Pinpoint the cell where the given text exists, returning its [x, y] midpoint coordinate. 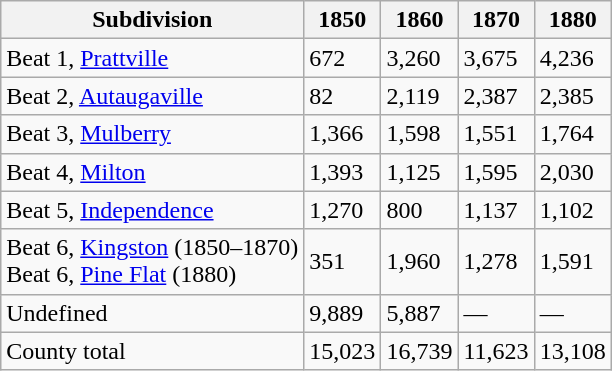
13,108 [572, 351]
5,887 [420, 313]
1,598 [420, 134]
16,739 [420, 351]
2,030 [572, 172]
3,675 [496, 58]
1,595 [496, 172]
1,551 [496, 134]
3,260 [420, 58]
1850 [342, 20]
1,764 [572, 134]
15,023 [342, 351]
1,270 [342, 210]
4,236 [572, 58]
351 [342, 262]
9,889 [342, 313]
Beat 5, Independence [152, 210]
1,366 [342, 134]
1,125 [420, 172]
11,623 [496, 351]
Subdivision [152, 20]
1,960 [420, 262]
Undefined [152, 313]
2,385 [572, 96]
1870 [496, 20]
1,278 [496, 262]
1,591 [572, 262]
2,119 [420, 96]
1,393 [342, 172]
672 [342, 58]
Beat 3, Mulberry [152, 134]
1860 [420, 20]
Beat 1, Prattville [152, 58]
1,102 [572, 210]
2,387 [496, 96]
Beat 2, Autaugaville [152, 96]
1,137 [496, 210]
County total [152, 351]
Beat 6, Kingston (1850–1870)Beat 6, Pine Flat (1880) [152, 262]
82 [342, 96]
800 [420, 210]
Beat 4, Milton [152, 172]
1880 [572, 20]
